Return the [x, y] coordinate for the center point of the cell that contains the specified text.  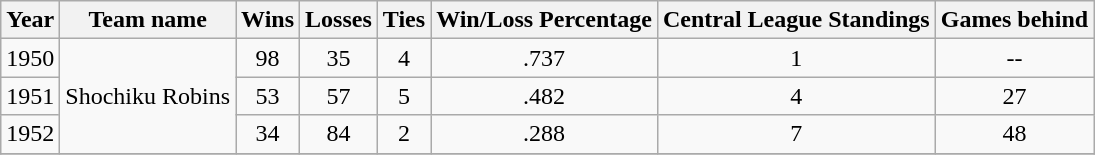
5 [404, 96]
2 [404, 134]
.737 [544, 58]
1950 [30, 58]
34 [268, 134]
57 [339, 96]
53 [268, 96]
35 [339, 58]
Shochiku Robins [148, 96]
.482 [544, 96]
Ties [404, 20]
Losses [339, 20]
1951 [30, 96]
1 [796, 58]
Games behind [1014, 20]
Year [30, 20]
84 [339, 134]
Team name [148, 20]
7 [796, 134]
98 [268, 58]
1952 [30, 134]
Win/Loss Percentage [544, 20]
48 [1014, 134]
.288 [544, 134]
27 [1014, 96]
Central League Standings [796, 20]
-- [1014, 58]
Wins [268, 20]
